Identify which cell holds the provided text, then report its [X, Y] central coordinate. 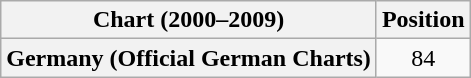
Position [423, 20]
Germany (Official German Charts) [189, 58]
Chart (2000–2009) [189, 20]
84 [423, 58]
